Locate the cell with the specified text and output its [X, Y] center coordinate. 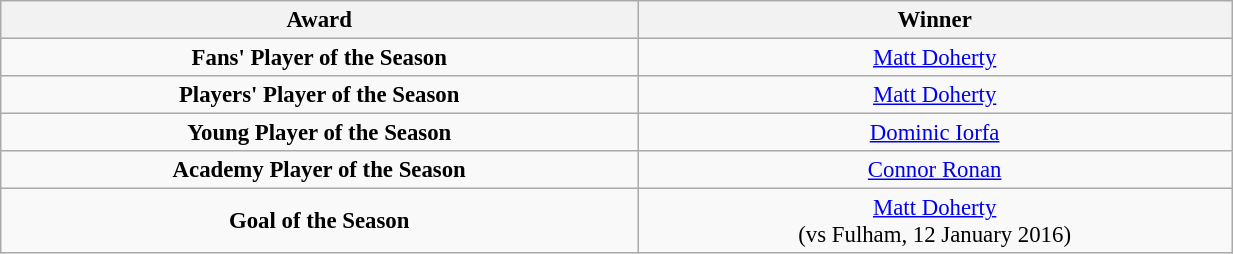
Matt Doherty(vs Fulham, 12 January 2016) [935, 222]
Fans' Player of the Season [320, 58]
Goal of the Season [320, 222]
Dominic Iorfa [935, 133]
Academy Player of the Season [320, 170]
Connor Ronan [935, 170]
Winner [935, 20]
Players' Player of the Season [320, 95]
Young Player of the Season [320, 133]
Award [320, 20]
